For the text-containing cell, return its midpoint in (x, y) coordinate format. 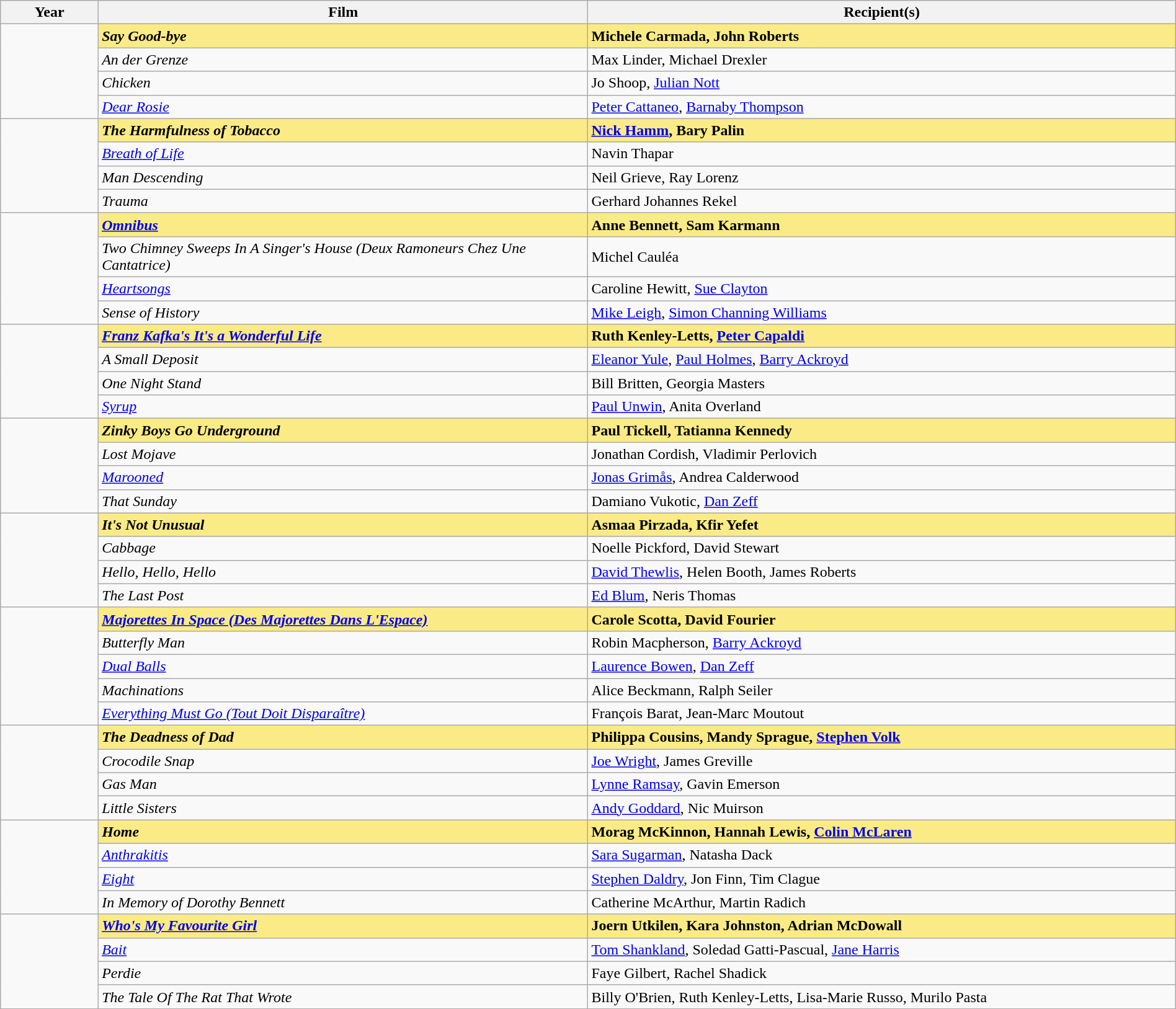
Gerhard Johannes Rekel (882, 201)
Jo Shoop, Julian Nott (882, 83)
Joe Wright, James Greville (882, 761)
Two Chimney Sweeps In A Singer's House (Deux Ramoneurs Chez Une Cantatrice) (344, 257)
Stephen Daldry, Jon Finn, Tim Clague (882, 879)
Billy O'Brien, Ruth Kenley-Letts, Lisa-Marie Russo, Murilo Pasta (882, 997)
Gas Man (344, 785)
Eight (344, 879)
Ruth Kenley-Letts, Peter Capaldi (882, 336)
The Last Post (344, 595)
Anne Bennett, Sam Karmann (882, 224)
Ed Blum, Neris Thomas (882, 595)
Noelle Pickford, David Stewart (882, 548)
Who's My Favourite Girl (344, 926)
Paul Unwin, Anita Overland (882, 407)
Faye Gilbert, Rachel Shadick (882, 973)
Nick Hamm, Bary Palin (882, 130)
Chicken (344, 83)
Navin Thapar (882, 154)
One Night Stand (344, 383)
Morag McKinnon, Hannah Lewis, Colin McLaren (882, 832)
Sara Sugarman, Natasha Dack (882, 855)
Eleanor Yule, Paul Holmes, Barry Ackroyd (882, 360)
Lost Mojave (344, 454)
Perdie (344, 973)
Hello, Hello, Hello (344, 572)
Trauma (344, 201)
In Memory of Dorothy Bennett (344, 902)
Anthrakitis (344, 855)
Caroline Hewitt, Sue Clayton (882, 288)
Dear Rosie (344, 107)
A Small Deposit (344, 360)
Damiano Vukotic, Dan Zeff (882, 501)
Syrup (344, 407)
Crocodile Snap (344, 761)
It's Not Unusual (344, 525)
That Sunday (344, 501)
The Deadness of Dad (344, 737)
Film (344, 12)
Paul Tickell, Tatianna Kennedy (882, 430)
Dual Balls (344, 666)
Recipient(s) (882, 12)
Everything Must Go (Tout Doit Disparaître) (344, 714)
Neil Grieve, Ray Lorenz (882, 177)
Marooned (344, 478)
Sense of History (344, 312)
Bill Britten, Georgia Masters (882, 383)
David Thewlis, Helen Booth, James Roberts (882, 572)
Bait (344, 949)
Butterfly Man (344, 642)
Michel Cauléa (882, 257)
Cabbage (344, 548)
Catherine McArthur, Martin Radich (882, 902)
Max Linder, Michael Drexler (882, 60)
The Tale Of The Rat That Wrote (344, 997)
The Harmfulness of Tobacco (344, 130)
Majorettes In Space (Des Majorettes Dans L'Espace) (344, 619)
Home (344, 832)
Andy Goddard, Nic Muirson (882, 808)
Zinky Boys Go Underground (344, 430)
Robin Macpherson, Barry Ackroyd (882, 642)
Little Sisters (344, 808)
Peter Cattaneo, Barnaby Thompson (882, 107)
Philippa Cousins, Mandy Sprague, Stephen Volk (882, 737)
Jonathan Cordish, Vladimir Perlovich (882, 454)
Asmaa Pirzada, Kfir Yefet (882, 525)
Say Good-bye (344, 36)
Franz Kafka's It's a Wonderful Life (344, 336)
François Barat, Jean-Marc Moutout (882, 714)
Michele Carmada, John Roberts (882, 36)
Joern Utkilen, Kara Johnston, Adrian McDowall (882, 926)
Man Descending (344, 177)
An der Grenze (344, 60)
Alice Beckmann, Ralph Seiler (882, 690)
Mike Leigh, Simon Channing Williams (882, 312)
Lynne Ramsay, Gavin Emerson (882, 785)
Jonas Grimås, Andrea Calderwood (882, 478)
Heartsongs (344, 288)
Laurence Bowen, Dan Zeff (882, 666)
Breath of Life (344, 154)
Year (50, 12)
Carole Scotta, David Fourier (882, 619)
Tom Shankland, Soledad Gatti-Pascual, Jane Harris (882, 949)
Omnibus (344, 224)
Machinations (344, 690)
